Identify which cell holds the provided text, then report its [x, y] central coordinate. 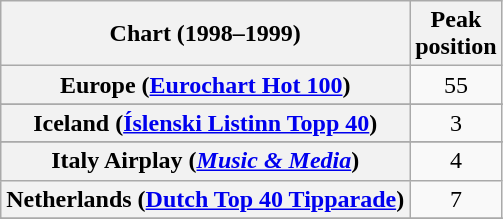
Chart (1998–1999) [206, 34]
Europe (Eurochart Hot 100) [206, 85]
55 [456, 85]
Netherlands (Dutch Top 40 Tipparade) [206, 199]
4 [456, 161]
Italy Airplay (Music & Media) [206, 161]
7 [456, 199]
3 [456, 123]
Peakposition [456, 34]
Iceland (Íslenski Listinn Topp 40) [206, 123]
